Output the [X, Y] coordinate of the center of the cell containing the given text.  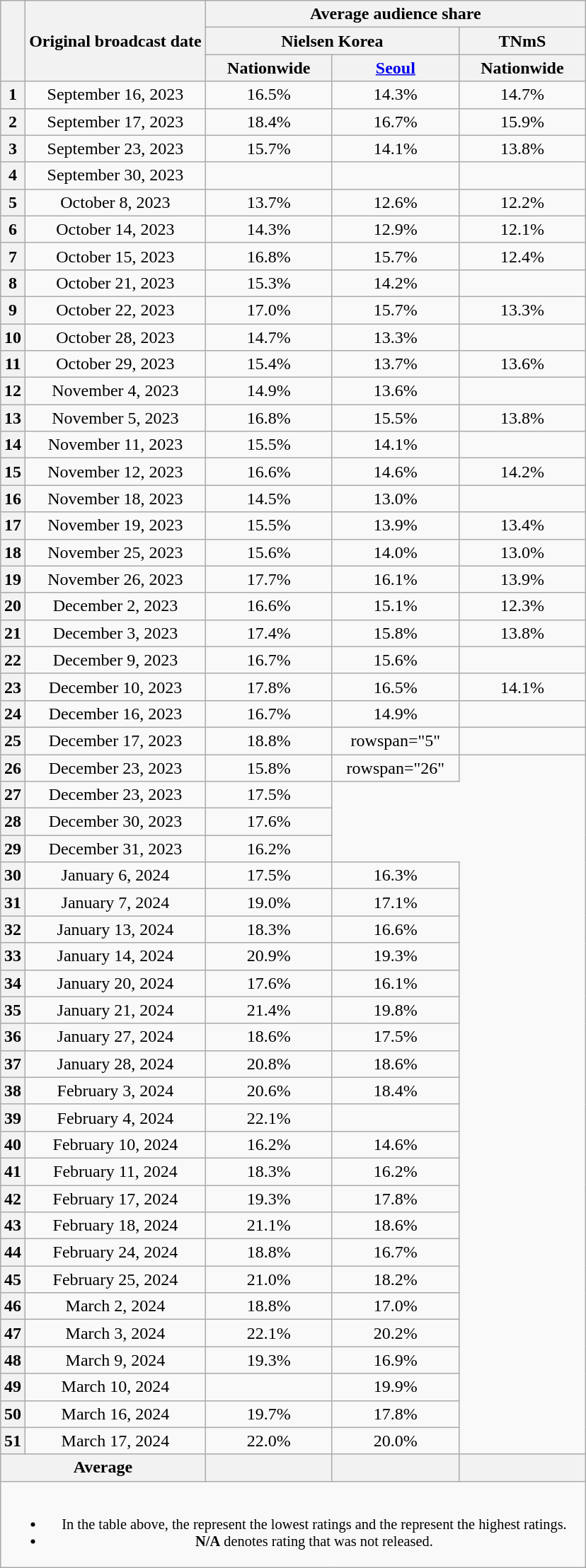
23 [13, 687]
Average audience share [395, 14]
November 19, 2023 [116, 525]
14.5% [269, 499]
48 [13, 1360]
October 22, 2023 [116, 310]
25 [13, 741]
15 [13, 472]
22 [13, 660]
rowspan="5" [395, 741]
41 [13, 1171]
44 [13, 1253]
19.8% [395, 1010]
November 26, 2023 [116, 579]
January 21, 2024 [116, 1010]
March 2, 2024 [116, 1306]
January 14, 2024 [116, 956]
October 14, 2023 [116, 229]
37 [13, 1064]
24 [13, 714]
28 [13, 822]
15.9% [522, 122]
December 31, 2023 [116, 849]
12.1% [522, 229]
Seoul [395, 68]
22.0% [269, 1441]
4 [13, 175]
October 28, 2023 [116, 337]
42 [13, 1199]
7 [13, 256]
30 [13, 876]
January 20, 2024 [116, 983]
20 [13, 606]
9 [13, 310]
13.4% [522, 525]
32 [13, 929]
Average [103, 1468]
November 5, 2023 [116, 418]
October 21, 2023 [116, 283]
14.0% [395, 552]
January 13, 2024 [116, 929]
November 18, 2023 [116, 499]
March 9, 2024 [116, 1360]
8 [13, 283]
46 [13, 1306]
February 18, 2024 [116, 1226]
December 3, 2023 [116, 633]
1 [13, 95]
47 [13, 1333]
December 17, 2023 [116, 741]
January 28, 2024 [116, 1064]
12.9% [395, 229]
December 2, 2023 [116, 606]
15.4% [269, 364]
16.9% [395, 1360]
40 [13, 1144]
February 17, 2024 [116, 1199]
In the table above, the represent the lowest ratings and the represent the highest ratings.N/A denotes rating that was not released. [293, 1524]
16.3% [395, 876]
March 3, 2024 [116, 1333]
10 [13, 337]
33 [13, 956]
26 [13, 767]
19 [13, 579]
14 [13, 445]
16 [13, 499]
November 4, 2023 [116, 391]
December 9, 2023 [116, 660]
15.3% [269, 283]
2 [13, 122]
29 [13, 849]
12.4% [522, 256]
34 [13, 983]
Nielsen Korea [332, 41]
September 30, 2023 [116, 175]
January 7, 2024 [116, 902]
October 15, 2023 [116, 256]
December 30, 2023 [116, 822]
February 4, 2024 [116, 1117]
February 24, 2024 [116, 1253]
11 [13, 364]
Original broadcast date [116, 41]
18.2% [395, 1279]
12.3% [522, 606]
February 11, 2024 [116, 1171]
35 [13, 1010]
6 [13, 229]
50 [13, 1414]
36 [13, 1037]
December 10, 2023 [116, 687]
March 16, 2024 [116, 1414]
3 [13, 149]
20.0% [395, 1441]
October 29, 2023 [116, 364]
13 [13, 418]
27 [13, 795]
12.2% [522, 202]
January 27, 2024 [116, 1037]
September 16, 2023 [116, 95]
TNmS [522, 41]
October 8, 2023 [116, 202]
September 17, 2023 [116, 122]
21.0% [269, 1279]
19.7% [269, 1414]
49 [13, 1387]
12.6% [395, 202]
31 [13, 902]
20.9% [269, 956]
51 [13, 1441]
February 3, 2024 [116, 1091]
21.1% [269, 1226]
20.8% [269, 1064]
21.4% [269, 1010]
February 25, 2024 [116, 1279]
rowspan="26" [395, 767]
February 10, 2024 [116, 1144]
21 [13, 633]
17.7% [269, 579]
20.6% [269, 1091]
November 25, 2023 [116, 552]
39 [13, 1117]
20.2% [395, 1333]
January 6, 2024 [116, 876]
12 [13, 391]
43 [13, 1226]
38 [13, 1091]
December 16, 2023 [116, 714]
17 [13, 525]
15.1% [395, 606]
5 [13, 202]
17.4% [269, 633]
19.0% [269, 902]
17.1% [395, 902]
19.9% [395, 1387]
November 11, 2023 [116, 445]
45 [13, 1279]
18 [13, 552]
March 17, 2024 [116, 1441]
November 12, 2023 [116, 472]
March 10, 2024 [116, 1387]
September 23, 2023 [116, 149]
